Determine the (x, y) coordinate at the center of the cell enclosing the given text.  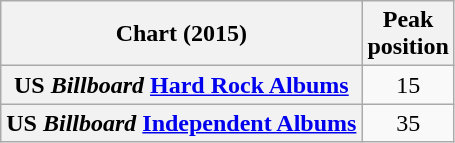
US Billboard Hard Rock Albums (182, 85)
US Billboard Independent Albums (182, 123)
Chart (2015) (182, 34)
35 (408, 123)
Peakposition (408, 34)
15 (408, 85)
